From the cell containing the given text, extract its center point as [X, Y] coordinate. 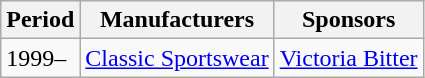
Sponsors [348, 20]
1999– [40, 58]
Victoria Bitter [348, 58]
Manufacturers [177, 20]
Period [40, 20]
Classic Sportswear [177, 58]
